Capture the cell that displays the provided text and extract its [X, Y] central coordinate. 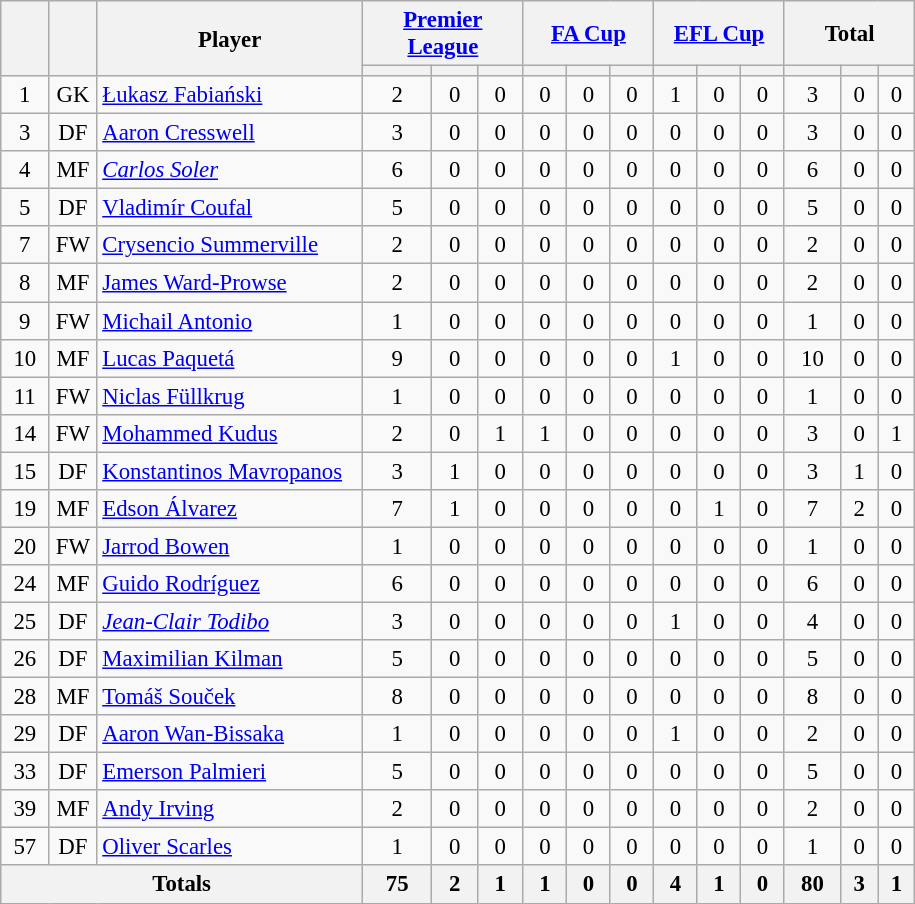
EFL Cup [720, 34]
Jean-Clair Todibo [230, 621]
Premier League [444, 34]
Niclas Füllkrug [230, 396]
25 [25, 621]
29 [25, 734]
Vladimír Coufal [230, 208]
Konstantinos Mavropanos [230, 471]
Lucas Paquetá [230, 358]
28 [25, 697]
Andy Irving [230, 809]
14 [25, 433]
Crysencio Summerville [230, 245]
Guido Rodríguez [230, 584]
Maximilian Kilman [230, 659]
Jarrod Bowen [230, 546]
24 [25, 584]
26 [25, 659]
33 [25, 772]
FA Cup [588, 34]
Łukasz Fabiański [230, 95]
Oliver Scarles [230, 847]
Total [850, 34]
Emerson Palmieri [230, 772]
GK [73, 95]
Player [230, 38]
James Ward-Prowse [230, 283]
Aaron Wan-Bissaka [230, 734]
19 [25, 509]
20 [25, 546]
11 [25, 396]
Michail Antonio [230, 321]
Carlos Soler [230, 170]
80 [812, 885]
15 [25, 471]
Totals [182, 885]
57 [25, 847]
Mohammed Kudus [230, 433]
Edson Álvarez [230, 509]
39 [25, 809]
75 [398, 885]
Tomáš Souček [230, 697]
Aaron Cresswell [230, 133]
